Search for the cell housing the specified text and yield its (X, Y) center coordinate. 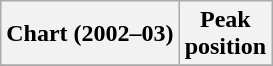
Peakposition (225, 34)
Chart (2002–03) (90, 34)
